Identify which cell holds the provided text, then report its [x, y] central coordinate. 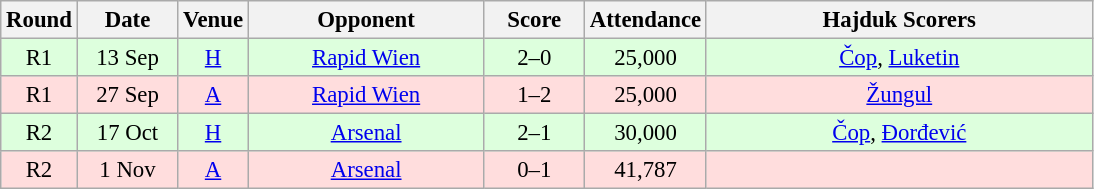
Attendance [646, 20]
1–2 [534, 95]
1 Nov [128, 170]
17 Oct [128, 133]
Round [39, 20]
Date [128, 20]
2–0 [534, 58]
13 Sep [128, 58]
30,000 [646, 133]
Score [534, 20]
Žungul [899, 95]
Venue [214, 20]
27 Sep [128, 95]
Opponent [366, 20]
2–1 [534, 133]
Čop, Luketin [899, 58]
41,787 [646, 170]
Hajduk Scorers [899, 20]
0–1 [534, 170]
Čop, Đorđević [899, 133]
